Return the (x, y) coordinate for the center point of the cell that contains the specified text.  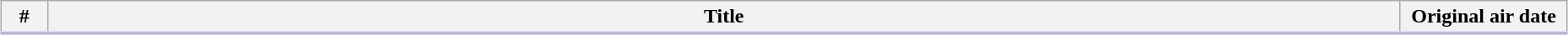
Original air date (1484, 17)
Title (724, 17)
# (24, 17)
